Locate the cell with the specified text and output its [x, y] center coordinate. 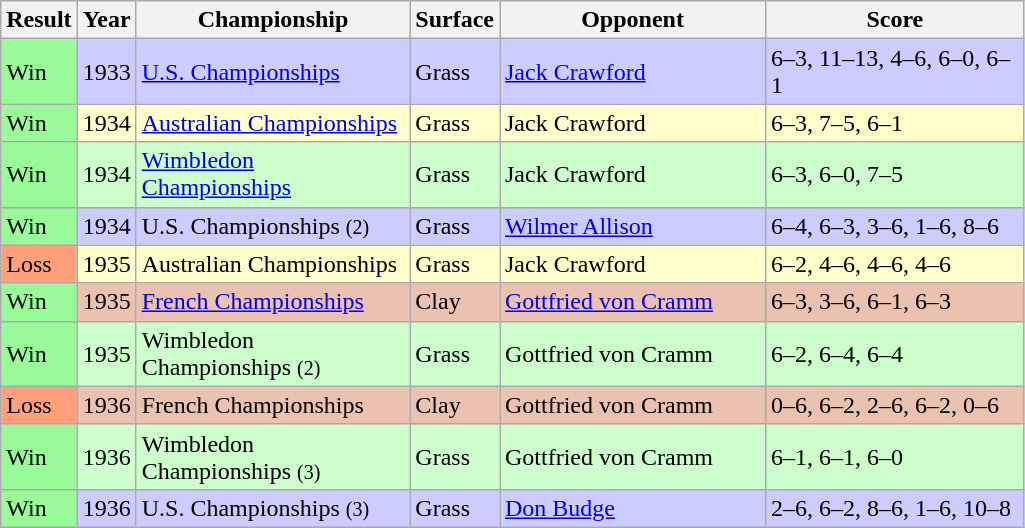
Surface [455, 20]
6–2, 6–4, 6–4 [896, 354]
Opponent [633, 20]
6–3, 11–13, 4–6, 6–0, 6–1 [896, 72]
Wimbledon Championships (3) [273, 456]
Wilmer Allison [633, 226]
6–4, 6–3, 3–6, 1–6, 8–6 [896, 226]
Don Budge [633, 508]
Result [39, 20]
6–3, 6–0, 7–5 [896, 174]
Year [106, 20]
6–1, 6–1, 6–0 [896, 456]
6–3, 3–6, 6–1, 6–3 [896, 302]
Score [896, 20]
2–6, 6–2, 8–6, 1–6, 10–8 [896, 508]
1933 [106, 72]
U.S. Championships (3) [273, 508]
U.S. Championships [273, 72]
6–3, 7–5, 6–1 [896, 123]
Championship [273, 20]
0–6, 6–2, 2–6, 6–2, 0–6 [896, 405]
Wimbledon Championships [273, 174]
U.S. Championships (2) [273, 226]
Wimbledon Championships (2) [273, 354]
6–2, 4–6, 4–6, 4–6 [896, 264]
